Extract the [x, y] coordinate from the center of the cell holding the provided text.  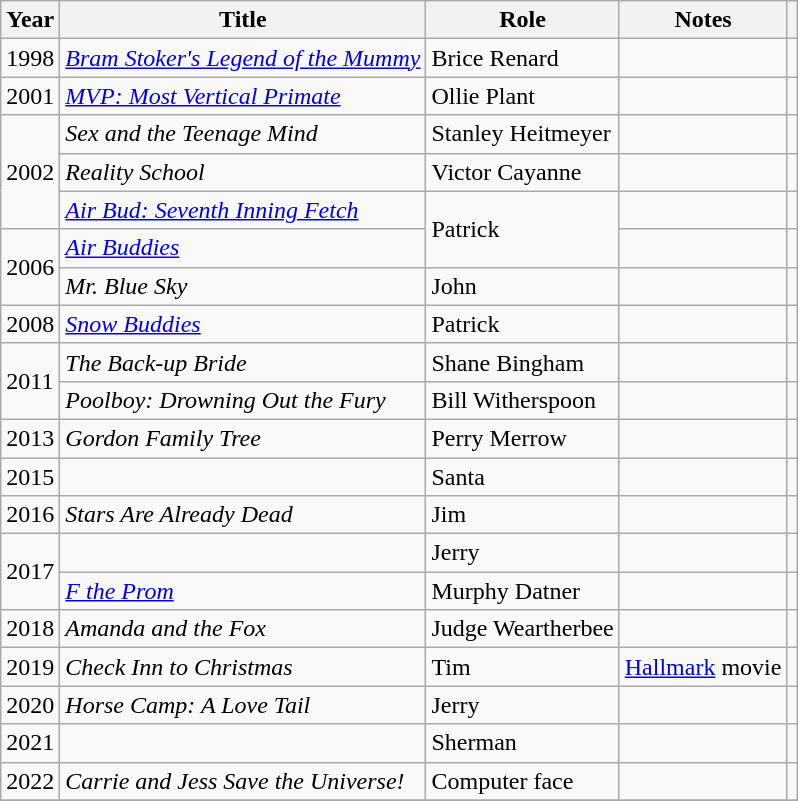
Stars Are Already Dead [243, 515]
Check Inn to Christmas [243, 667]
1998 [30, 58]
Jim [522, 515]
Sherman [522, 743]
2008 [30, 324]
2020 [30, 705]
The Back-up Bride [243, 362]
Reality School [243, 172]
2006 [30, 267]
Perry Merrow [522, 438]
2021 [30, 743]
Poolboy: Drowning Out the Fury [243, 400]
Amanda and the Fox [243, 629]
Snow Buddies [243, 324]
2001 [30, 96]
Shane Bingham [522, 362]
Santa [522, 477]
Sex and the Teenage Mind [243, 134]
Bill Witherspoon [522, 400]
Computer face [522, 781]
Carrie and Jess Save the Universe! [243, 781]
Air Buddies [243, 248]
Brice Renard [522, 58]
2019 [30, 667]
Air Bud: Seventh Inning Fetch [243, 210]
Bram Stoker's Legend of the Mummy [243, 58]
2016 [30, 515]
2018 [30, 629]
Hallmark movie [703, 667]
Murphy Datner [522, 591]
2015 [30, 477]
Notes [703, 20]
Tim [522, 667]
2011 [30, 381]
Role [522, 20]
Judge Weartherbee [522, 629]
Ollie Plant [522, 96]
2017 [30, 572]
Year [30, 20]
John [522, 286]
Horse Camp: A Love Tail [243, 705]
MVP: Most Vertical Primate [243, 96]
F the Prom [243, 591]
2022 [30, 781]
2013 [30, 438]
Title [243, 20]
Stanley Heitmeyer [522, 134]
2002 [30, 172]
Gordon Family Tree [243, 438]
Mr. Blue Sky [243, 286]
Victor Cayanne [522, 172]
